Determine the (X, Y) coordinate at the center of the cell enclosing the given text.  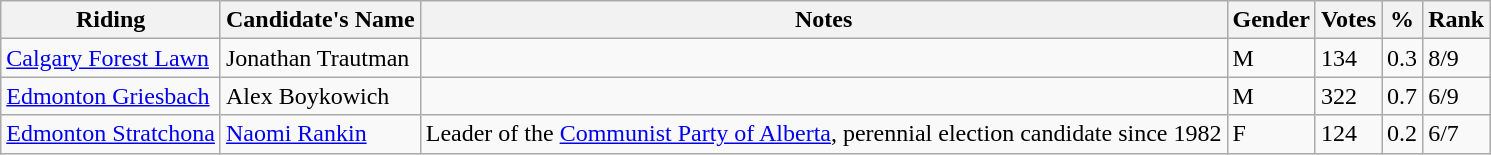
Riding (111, 20)
Notes (824, 20)
6/7 (1456, 134)
% (1402, 20)
0.2 (1402, 134)
0.7 (1402, 96)
Leader of the Communist Party of Alberta, perennial election candidate since 1982 (824, 134)
322 (1348, 96)
Jonathan Trautman (320, 58)
Candidate's Name (320, 20)
Naomi Rankin (320, 134)
6/9 (1456, 96)
Edmonton Griesbach (111, 96)
8/9 (1456, 58)
Alex Boykowich (320, 96)
Calgary Forest Lawn (111, 58)
Rank (1456, 20)
Edmonton Stratchona (111, 134)
Votes (1348, 20)
0.3 (1402, 58)
134 (1348, 58)
F (1271, 134)
Gender (1271, 20)
124 (1348, 134)
